Pinpoint the cell where the given text exists, returning its (x, y) midpoint coordinate. 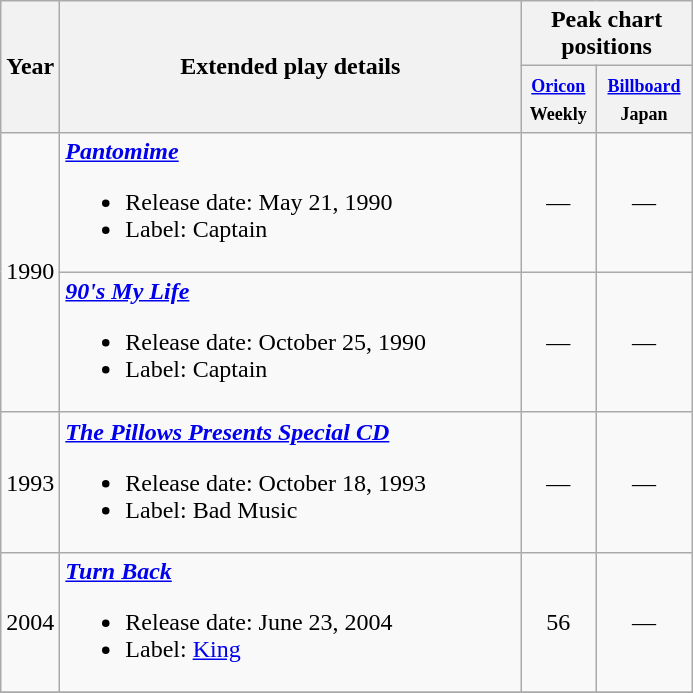
1990 (30, 272)
Peak chart positions (606, 34)
BillboardJapan (644, 99)
90's My LifeRelease date: October 25, 1990Label: Captain (290, 342)
Year (30, 66)
1993 (30, 482)
Extended play details (290, 66)
The Pillows Presents Special CDRelease date: October 18, 1993Label: Bad Music (290, 482)
PantomimeRelease date: May 21, 1990Label: Captain (290, 202)
OriconWeekly (558, 99)
2004 (30, 622)
56 (558, 622)
Turn BackRelease date: June 23, 2004Label: King (290, 622)
